Detect which cell encompasses the target text, then output its (X, Y) center coordinate. 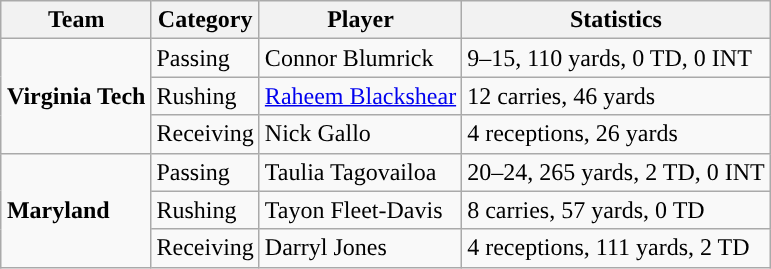
12 carries, 46 yards (616, 96)
Team (76, 20)
Darryl Jones (360, 248)
4 receptions, 26 yards (616, 134)
Raheem Blackshear (360, 96)
Nick Gallo (360, 134)
Maryland (76, 210)
Tayon Fleet-Davis (360, 210)
8 carries, 57 yards, 0 TD (616, 210)
Category (205, 20)
Virginia Tech (76, 96)
Statistics (616, 20)
20–24, 265 yards, 2 TD, 0 INT (616, 172)
Player (360, 20)
Taulia Tagovailoa (360, 172)
9–15, 110 yards, 0 TD, 0 INT (616, 58)
4 receptions, 111 yards, 2 TD (616, 248)
Connor Blumrick (360, 58)
